Detect which cell encompasses the target text, then output its [x, y] center coordinate. 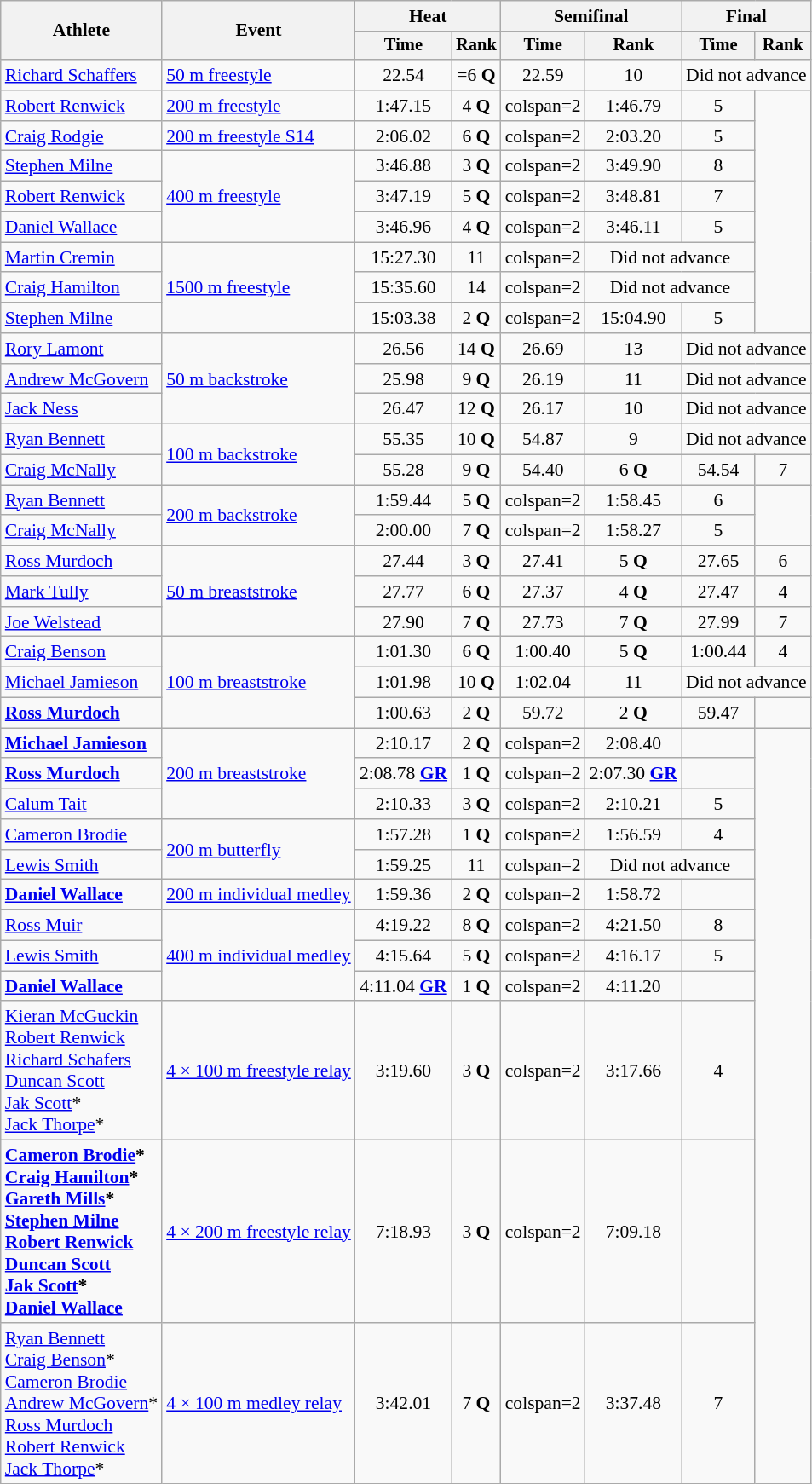
400 m individual medley [259, 956]
54.87 [544, 440]
1:57.28 [404, 834]
54.54 [718, 471]
15:27.30 [404, 257]
50 m breaststroke [259, 592]
27.37 [544, 592]
22.54 [404, 75]
22.59 [544, 75]
Kieran McGuckinRobert RenwickRichard SchafersDuncan ScottJak Scott*Jack Thorpe* [82, 1071]
50 m freestyle [259, 75]
Event [259, 31]
27.65 [718, 561]
Calum Tait [82, 804]
Semifinal [591, 16]
25.98 [404, 379]
27.44 [404, 561]
27.41 [544, 561]
1:01.30 [404, 652]
7:18.93 [404, 1232]
Craig Benson [82, 652]
2:00.00 [404, 531]
3:17.66 [634, 1071]
4:11.20 [634, 986]
1:59.44 [404, 500]
Craig Hamilton [82, 288]
1:58.45 [634, 500]
Cameron Brodie [82, 834]
Cameron Brodie*Craig Hamilton*Gareth Mills*Stephen MilneRobert RenwickDuncan ScottJak Scott*Daniel Wallace [82, 1232]
2:08.78 GR [404, 774]
100 m breaststroke [259, 682]
=6 Q [476, 75]
15:04.90 [634, 318]
4 × 200 m freestyle relay [259, 1232]
26.56 [404, 349]
26.17 [544, 409]
27.99 [718, 622]
26.19 [544, 379]
27.77 [404, 592]
100 m backstroke [259, 455]
Ross Muir [82, 926]
Martin Cremin [82, 257]
2:07.30 GR [634, 774]
2:10.33 [404, 804]
1:00.63 [404, 713]
27.47 [718, 592]
200 m butterfly [259, 849]
2:03.20 [634, 136]
15:03.38 [404, 318]
14 Q [476, 349]
4 × 100 m medley relay [259, 1403]
3:37.48 [634, 1403]
59.47 [718, 713]
1:47.15 [404, 106]
3:49.90 [634, 166]
26.69 [544, 349]
26.47 [404, 409]
400 m freestyle [259, 196]
2:10.21 [634, 804]
200 m breaststroke [259, 774]
Mark Tully [82, 592]
4 × 100 m freestyle relay [259, 1071]
Heat [428, 16]
4:16.17 [634, 956]
1:02.04 [544, 683]
3:42.01 [404, 1403]
1:00.44 [718, 652]
55.28 [404, 471]
1:59.36 [404, 895]
8 Q [476, 926]
1:00.40 [544, 652]
Jack Ness [82, 409]
Joe Welstead [82, 622]
200 m freestyle [259, 106]
1:01.98 [404, 683]
200 m individual medley [259, 895]
Ryan BennettCraig Benson*Cameron BrodieAndrew McGovern*Ross MurdochRobert RenwickJack Thorpe* [82, 1403]
1:46.79 [634, 106]
3:46.11 [634, 228]
1:58.27 [634, 531]
3:46.88 [404, 166]
200 m freestyle S14 [259, 136]
7:09.18 [634, 1232]
Richard Schaffers [82, 75]
1:56.59 [634, 834]
27.73 [544, 622]
14 [476, 288]
4:11.04 GR [404, 986]
13 [634, 349]
200 m backstroke [259, 515]
1500 m freestyle [259, 288]
59.72 [544, 713]
Craig Rodgie [82, 136]
Athlete [82, 31]
Rory Lamont [82, 349]
54.40 [544, 471]
3:47.19 [404, 197]
27.90 [404, 622]
Final [746, 16]
55.35 [404, 440]
4:21.50 [634, 926]
Andrew McGovern [82, 379]
1:58.72 [634, 895]
15:35.60 [404, 288]
1:59.25 [404, 865]
50 m backstroke [259, 378]
12 Q [476, 409]
2:06.02 [404, 136]
3:46.96 [404, 228]
3:19.60 [404, 1071]
4:19.22 [404, 926]
4:15.64 [404, 956]
3:48.81 [634, 197]
2:10.17 [404, 743]
2:08.40 [634, 743]
9 [634, 440]
